Locate the cell with the specified text and output its (x, y) center coordinate. 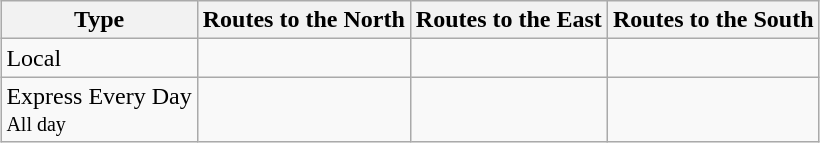
Routes to the East (508, 20)
Type (99, 20)
Local (99, 58)
Routes to the North (304, 20)
Express Every Day All day (99, 110)
Routes to the South (713, 20)
